From the cell containing the given text, extract its center point as (X, Y) coordinate. 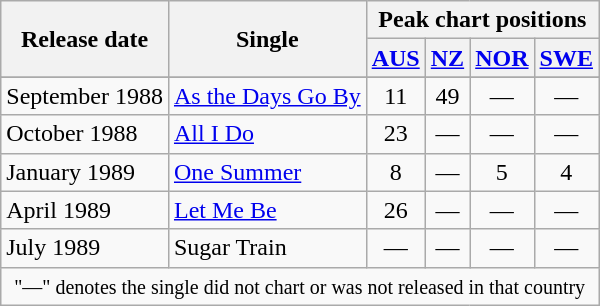
September 1988 (85, 96)
NOR (502, 58)
October 1988 (85, 134)
January 1989 (85, 172)
April 1989 (85, 210)
Sugar Train (267, 248)
One Summer (267, 172)
Let Me Be (267, 210)
Single (267, 39)
5 (502, 172)
Release date (85, 39)
26 (396, 210)
11 (396, 96)
23 (396, 134)
4 (566, 172)
"—" denotes the single did not chart or was not released in that country (300, 286)
Peak chart positions (482, 20)
SWE (566, 58)
49 (447, 96)
NZ (447, 58)
As the Days Go By (267, 96)
8 (396, 172)
July 1989 (85, 248)
AUS (396, 58)
All I Do (267, 134)
